Determine the [X, Y] coordinate at the center of the cell enclosing the given text.  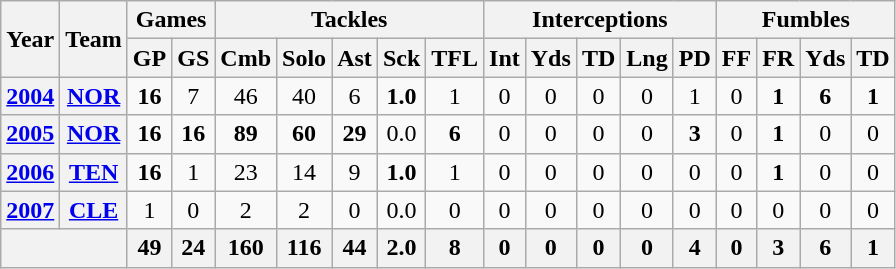
Interceptions [600, 20]
Int [505, 58]
GS [194, 58]
44 [355, 248]
60 [304, 134]
Cmb [246, 58]
Sck [401, 58]
4 [694, 248]
116 [304, 248]
Fumbles [806, 20]
29 [355, 134]
Solo [304, 58]
46 [246, 96]
7 [194, 96]
FR [778, 58]
49 [149, 248]
160 [246, 248]
Team [94, 39]
89 [246, 134]
9 [355, 172]
TEN [94, 172]
GP [149, 58]
8 [455, 248]
Ast [355, 58]
2007 [30, 210]
FF [736, 58]
Tackles [350, 20]
23 [246, 172]
2006 [30, 172]
Year [30, 39]
PD [694, 58]
2004 [30, 96]
2.0 [401, 248]
2005 [30, 134]
Games [170, 20]
24 [194, 248]
Lng [647, 58]
CLE [94, 210]
40 [304, 96]
14 [304, 172]
TFL [455, 58]
